Find where the given text appears and provide that cell's center as (x, y) coordinate. 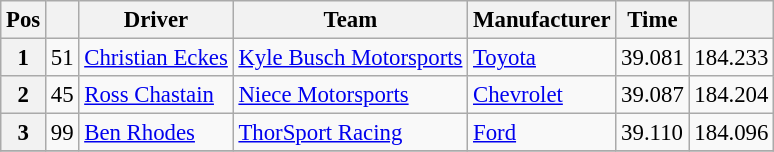
Time (652, 20)
Ross Chastain (156, 95)
39.081 (652, 58)
Niece Motorsports (350, 95)
184.233 (732, 58)
Ford (542, 133)
51 (62, 58)
184.204 (732, 95)
Toyota (542, 58)
39.087 (652, 95)
Team (350, 20)
ThorSport Racing (350, 133)
45 (62, 95)
Kyle Busch Motorsports (350, 58)
Chevrolet (542, 95)
184.096 (732, 133)
3 (24, 133)
Ben Rhodes (156, 133)
Driver (156, 20)
2 (24, 95)
Christian Eckes (156, 58)
Manufacturer (542, 20)
99 (62, 133)
Pos (24, 20)
39.110 (652, 133)
1 (24, 58)
